Locate the cell with the specified text and output its [x, y] center coordinate. 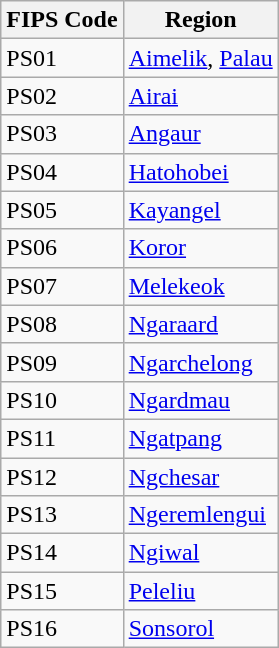
Hatohobei [200, 172]
FIPS Code [62, 20]
Ngeremlengui [200, 515]
PS10 [62, 400]
Aimelik, Palau [200, 58]
Ngarchelong [200, 362]
PS05 [62, 210]
Ngaraard [200, 324]
Koror [200, 248]
PS04 [62, 172]
PS01 [62, 58]
PS07 [62, 286]
PS15 [62, 591]
Region [200, 20]
PS09 [62, 362]
Airai [200, 96]
Peleliu [200, 591]
Ngchesar [200, 477]
Ngatpang [200, 438]
PS12 [62, 477]
Sonsorol [200, 629]
Ngiwal [200, 553]
PS13 [62, 515]
Ngardmau [200, 400]
PS06 [62, 248]
Melekeok [200, 286]
PS02 [62, 96]
PS03 [62, 134]
Angaur [200, 134]
PS16 [62, 629]
Kayangel [200, 210]
PS11 [62, 438]
PS08 [62, 324]
PS14 [62, 553]
